Identify which cell holds the provided text, then report its [x, y] central coordinate. 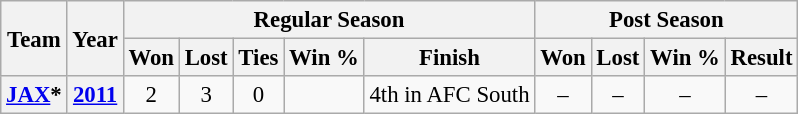
2011 [95, 95]
3 [206, 95]
Ties [258, 58]
4th in AFC South [450, 95]
Finish [450, 58]
Team [34, 38]
JAX* [34, 95]
Year [95, 38]
2 [151, 95]
Post Season [666, 20]
Result [762, 58]
0 [258, 95]
Regular Season [329, 20]
